Return [X, Y] of the center of cell containing provided text 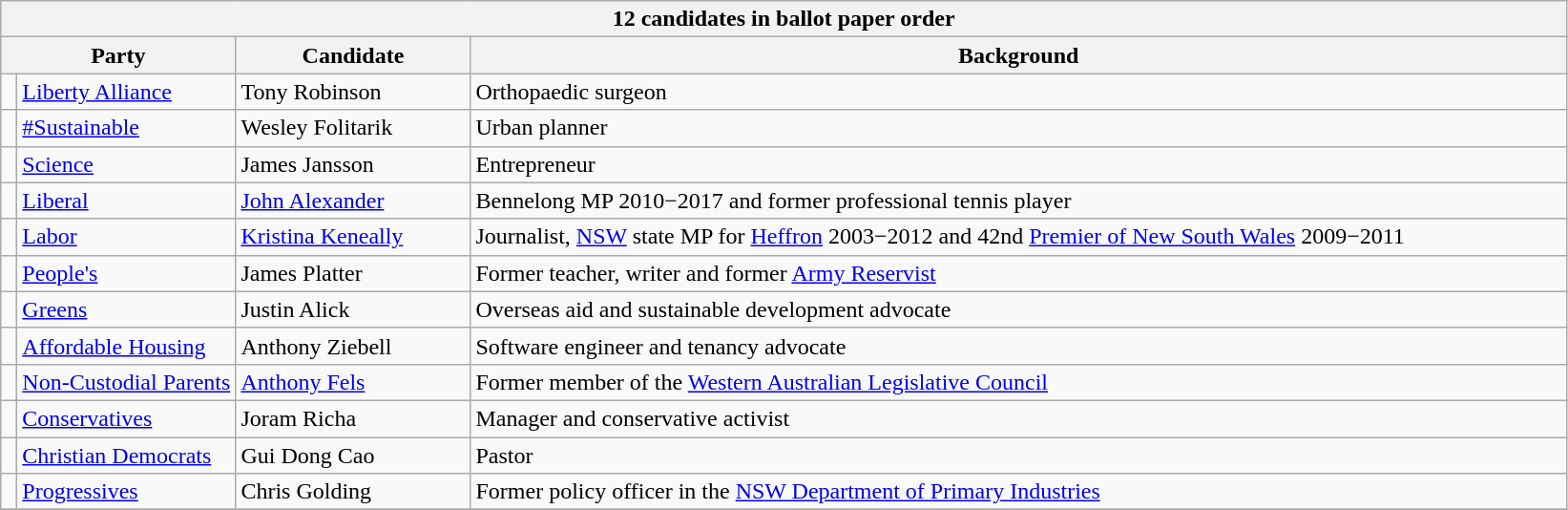
Software engineer and tenancy advocate [1019, 346]
Anthony Fels [353, 382]
Progressives [126, 492]
Overseas aid and sustainable development advocate [1019, 309]
Orthopaedic surgeon [1019, 92]
Bennelong MP 2010−2017 and former professional tennis player [1019, 201]
Former member of the Western Australian Legislative Council [1019, 382]
Liberty Alliance [126, 92]
Urban planner [1019, 128]
Tony Robinson [353, 92]
Kristina Keneally [353, 237]
John Alexander [353, 201]
James Platter [353, 273]
Conservatives [126, 418]
Anthony Ziebell [353, 346]
Pastor [1019, 456]
12 candidates in ballot paper order [784, 19]
Justin Alick [353, 309]
Background [1019, 55]
Chris Golding [353, 492]
Party [118, 55]
#Sustainable [126, 128]
Manager and conservative activist [1019, 418]
Candidate [353, 55]
James Jansson [353, 164]
People's [126, 273]
Gui Dong Cao [353, 456]
Labor [126, 237]
Liberal [126, 201]
Greens [126, 309]
Entrepreneur [1019, 164]
Christian Democrats [126, 456]
Journalist, NSW state MP for Heffron 2003−2012 and 42nd Premier of New South Wales 2009−2011 [1019, 237]
Science [126, 164]
Former teacher, writer and former Army Reservist [1019, 273]
Former policy officer in the NSW Department of Primary Industries [1019, 492]
Joram Richa [353, 418]
Non-Custodial Parents [126, 382]
Wesley Folitarik [353, 128]
Affordable Housing [126, 346]
